Identify which cell holds the provided text, then report its [X, Y] central coordinate. 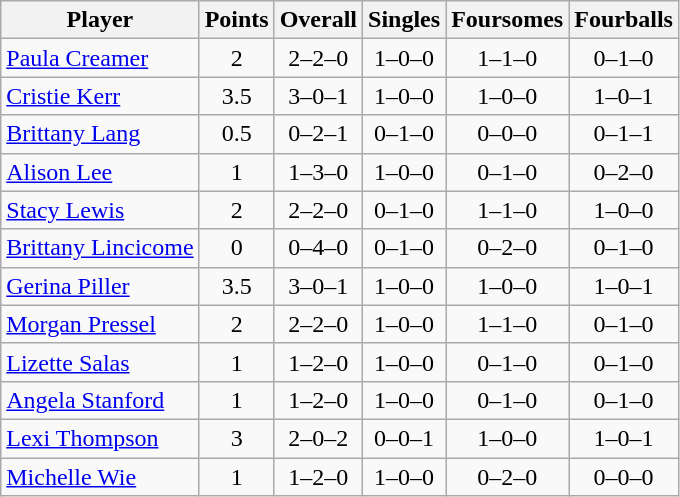
2–0–2 [318, 438]
0–1–1 [624, 134]
Alison Lee [100, 172]
Paula Creamer [100, 58]
1–3–0 [318, 172]
0–4–0 [318, 248]
Michelle Wie [100, 477]
Brittany Lincicome [100, 248]
0–2–1 [318, 134]
0–0–1 [404, 438]
3 [236, 438]
Foursomes [508, 20]
Lizette Salas [100, 362]
Points [236, 20]
Angela Stanford [100, 400]
Cristie Kerr [100, 96]
0.5 [236, 134]
Fourballs [624, 20]
Brittany Lang [100, 134]
Lexi Thompson [100, 438]
Gerina Piller [100, 286]
Stacy Lewis [100, 210]
Player [100, 20]
Overall [318, 20]
0 [236, 248]
Singles [404, 20]
Morgan Pressel [100, 324]
